Scan for the cell matching the given text and deliver its [x, y] coordinate at center. 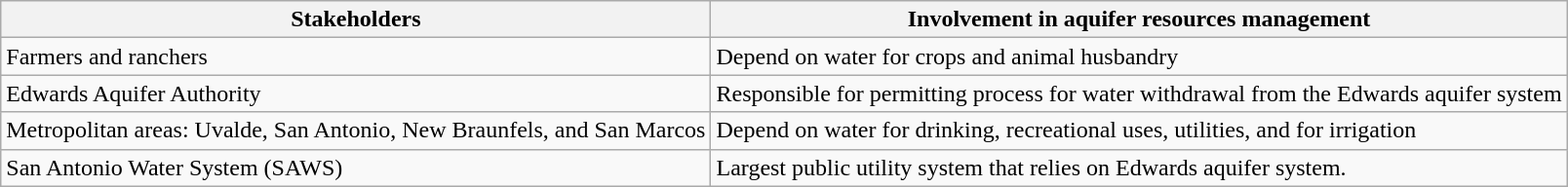
Stakeholders [356, 19]
Depend on water for crops and animal husbandry [1139, 56]
Depend on water for drinking, recreational uses, utilities, and for irrigation [1139, 131]
Metropolitan areas: Uvalde, San Antonio, New Braunfels, and San Marcos [356, 131]
Responsible for permitting process for water withdrawal from the Edwards aquifer system [1139, 93]
San Antonio Water System (SAWS) [356, 168]
Largest public utility system that relies on Edwards aquifer system. [1139, 168]
Edwards Aquifer Authority [356, 93]
Involvement in aquifer resources management [1139, 19]
Farmers and ranchers [356, 56]
